For the text-containing cell, return its midpoint in [x, y] coordinate format. 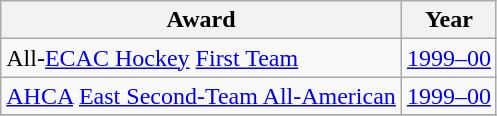
AHCA East Second-Team All-American [202, 96]
Year [448, 20]
Award [202, 20]
All-ECAC Hockey First Team [202, 58]
